For the text-containing cell, return its midpoint in (X, Y) coordinate format. 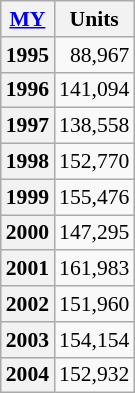
1997 (28, 126)
152,932 (94, 375)
141,094 (94, 90)
1998 (28, 162)
161,983 (94, 269)
152,770 (94, 162)
Units (94, 19)
MY (28, 19)
2001 (28, 269)
2004 (28, 375)
1999 (28, 197)
2002 (28, 304)
1996 (28, 90)
88,967 (94, 55)
138,558 (94, 126)
2000 (28, 233)
154,154 (94, 340)
2003 (28, 340)
147,295 (94, 233)
155,476 (94, 197)
1995 (28, 55)
151,960 (94, 304)
